Extract the (x, y) coordinate from the center of the cell holding the provided text.  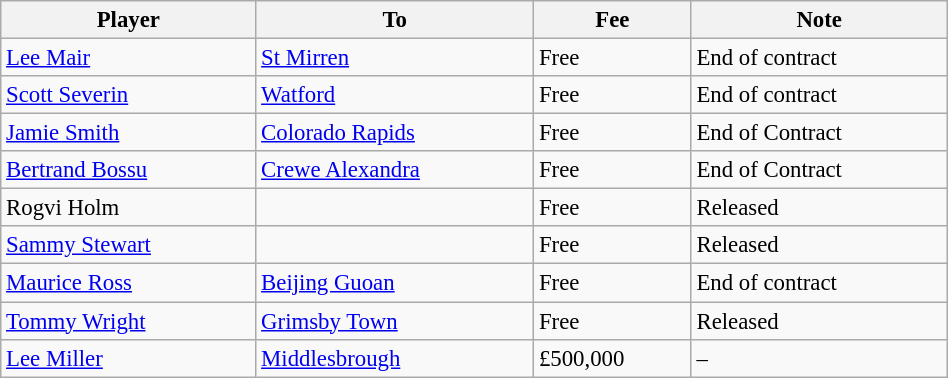
St Mirren (395, 58)
Lee Miller (128, 358)
Note (819, 20)
Rogvi Holm (128, 208)
Lee Mair (128, 58)
Sammy Stewart (128, 245)
Jamie Smith (128, 133)
£500,000 (613, 358)
Middlesbrough (395, 358)
Bertrand Bossu (128, 170)
Grimsby Town (395, 321)
Tommy Wright (128, 321)
Scott Severin (128, 95)
Colorado Rapids (395, 133)
– (819, 358)
Player (128, 20)
Beijing Guoan (395, 283)
Watford (395, 95)
Fee (613, 20)
Maurice Ross (128, 283)
Crewe Alexandra (395, 170)
To (395, 20)
